Return [X, Y] of the center of cell containing provided text 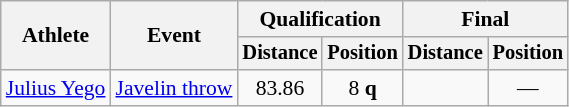
Julius Yego [56, 88]
— [528, 88]
Event [174, 36]
Qualification [320, 19]
8 q [362, 88]
83.86 [280, 88]
Athlete [56, 36]
Javelin throw [174, 88]
Final [486, 19]
